Determine the (X, Y) coordinate at the center of the cell enclosing the given text.  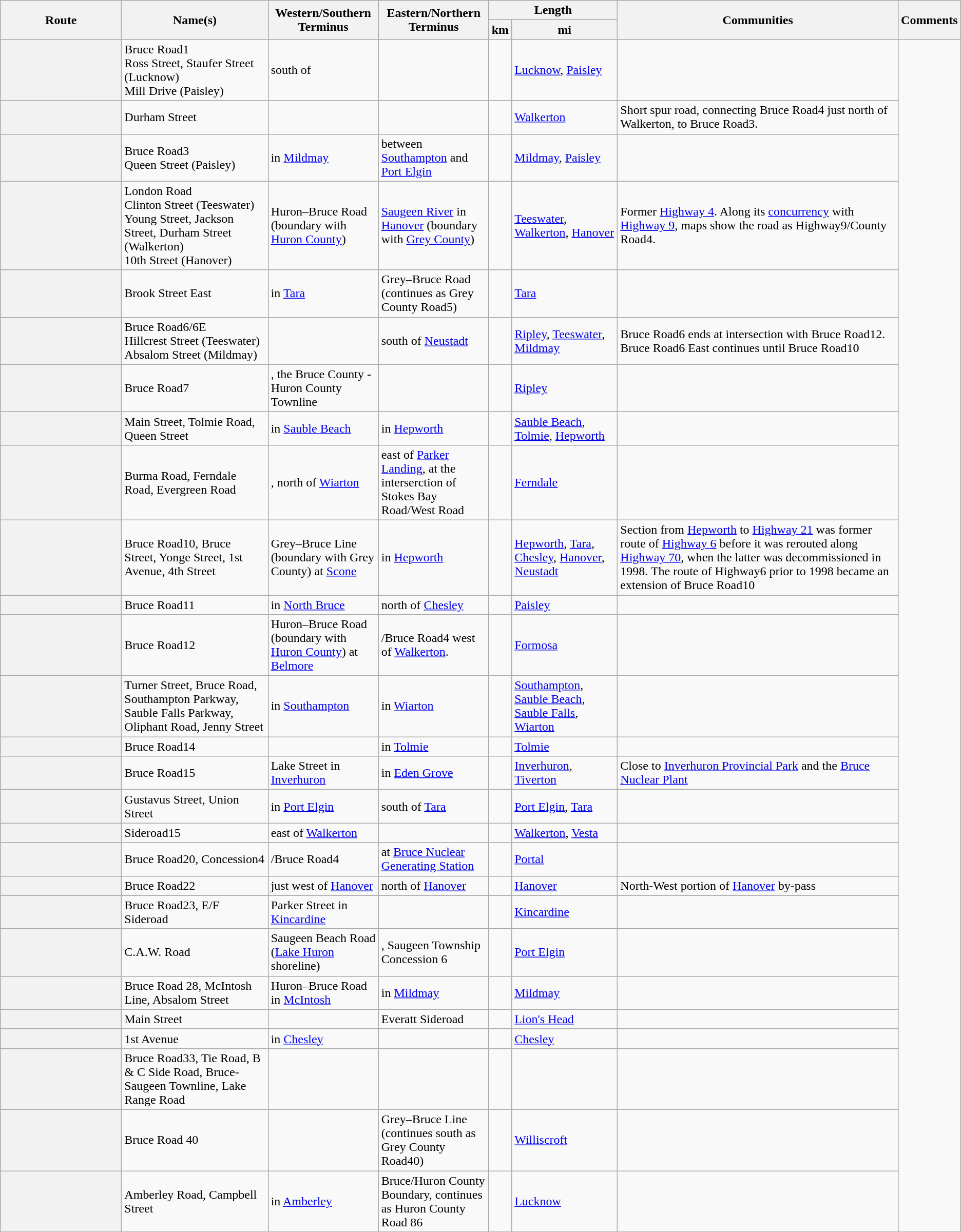
Sauble Beach, Tolmie, Hepworth (565, 428)
north of Hanover (433, 886)
Walkerton, Vesta (565, 833)
Brook Street East (195, 294)
Walkerton (565, 117)
in Port Elgin (323, 807)
Hepworth, Tara, Chesley, Hanover, Neustadt (565, 557)
at Bruce Nuclear Generating Station (433, 859)
Portal (565, 859)
east of Parker Landing, at the interserction of Stokes Bay Road/West Road (433, 482)
Bruce Road23, E/F Sideroad (195, 912)
Southampton, Sauble Beach, Sauble Falls, Wiarton (565, 706)
Western/Southern Terminus (323, 20)
Turner Street, Bruce Road, Southampton Parkway, Sauble Falls Parkway, Oliphant Road, Jenny Street (195, 706)
Durham Street (195, 117)
Huron–Bruce Road in McIntosh (323, 992)
Bruce Road15 (195, 773)
Grey–Bruce Line (boundary with Grey County) at Scone (323, 557)
Teeswater, Walkerton, Hanover (565, 226)
Huron–Bruce Road (boundary with Huron County) (323, 226)
in North Bruce (323, 605)
Eastern/Northern Terminus (433, 20)
Saugeen Beach Road (Lake Huron shoreline) (323, 952)
Bruce Road22 (195, 886)
Bruce Road6/6EHillcrest Street (Teeswater)Absalom Street (Mildmay) (195, 341)
Name(s) (195, 20)
Paisley (565, 605)
in Tolmie (433, 747)
north of Chesley (433, 605)
Comments (930, 20)
Port Elgin, Tara (565, 807)
in Eden Grove (433, 773)
Saugeen River in Hanover (boundary with Grey County) (433, 226)
Grey–Bruce Line (continues south as Grey County Road40) (433, 1140)
Bruce Road6 ends at intersection with Bruce Road12. Bruce Road6 East continues until Bruce Road10 (758, 341)
just west of Hanover (323, 886)
Amberley Road, Campbell Street (195, 1202)
Bruce Road20, Concession4 (195, 859)
south of Neustadt (433, 341)
Mildmay, Paisley (565, 158)
Kincardine (565, 912)
in Tara (323, 294)
Ripley, Teeswater, Mildmay (565, 341)
Ripley (565, 388)
Huron–Bruce Road (boundary with Huron County) at Belmore (323, 646)
Bruce Road11 (195, 605)
Parker Street in Kincardine (323, 912)
mi (565, 30)
London RoadClinton Street (Teeswater)Young Street, Jackson Street, Durham Street (Walkerton)10th Street (Hanover) (195, 226)
/Bruce Road4 west of Walkerton. (433, 646)
Former Highway 4. Along its concurrency with Highway 9, maps show the road as Highway9/County Road4. (758, 226)
Sideroad15 (195, 833)
Formosa (565, 646)
North-West portion of Hanover by-pass (758, 886)
Ferndale (565, 482)
Inverhuron, Tiverton (565, 773)
C.A.W. Road (195, 952)
south of (323, 70)
Bruce Road14 (195, 747)
Main Street, Tolmie Road, Queen Street (195, 428)
Communities (758, 20)
Lucknow (565, 1202)
Bruce/Huron County Boundary, continues as Huron County Road 86 (433, 1202)
Bruce Road 40 (195, 1140)
south of Tara (433, 807)
in Southampton (323, 706)
Mildmay (565, 992)
Bruce Road10, Bruce Street, Yonge Street, 1st Avenue, 4th Street (195, 557)
Burma Road, Ferndale Road, Evergreen Road (195, 482)
/Bruce Road4 (323, 859)
Port Elgin (565, 952)
Short spur road, connecting Bruce Road4 just north of Walkerton, to Bruce Road3. (758, 117)
in Sauble Beach (323, 428)
Grey–Bruce Road (continues as Grey County Road5) (433, 294)
Bruce Road3Queen Street (Paisley) (195, 158)
Tolmie (565, 747)
Chesley (565, 1039)
Tara (565, 294)
Route (61, 20)
Hanover (565, 886)
Length (553, 10)
Close to Inverhuron Provincial Park and the Bruce Nuclear Plant (758, 773)
Everatt Sideroad (433, 1019)
Bruce Road7 (195, 388)
Lion's Head (565, 1019)
Main Street (195, 1019)
km (500, 30)
Gustavus Street, Union Street (195, 807)
in Amberley (323, 1202)
Williscroft (565, 1140)
, the Bruce County - Huron County Townline (323, 388)
Bruce Road12 (195, 646)
1st Avenue (195, 1039)
between Southampton and Port Elgin (433, 158)
, Saugeen Township Concession 6 (433, 952)
Lucknow, Paisley (565, 70)
, north of Wiarton (323, 482)
Bruce Road33, Tie Road, B & C Side Road, Bruce-Saugeen Townline, Lake Range Road (195, 1079)
in Chesley (323, 1039)
Lake Street in Inverhuron (323, 773)
Bruce Road 28, McIntosh Line, Absalom Street (195, 992)
in Wiarton (433, 706)
Bruce Road1Ross Street, Staufer Street (Lucknow)Mill Drive (Paisley) (195, 70)
east of Walkerton (323, 833)
